Return the [X, Y] coordinate for the center point of the cell that contains the specified text.  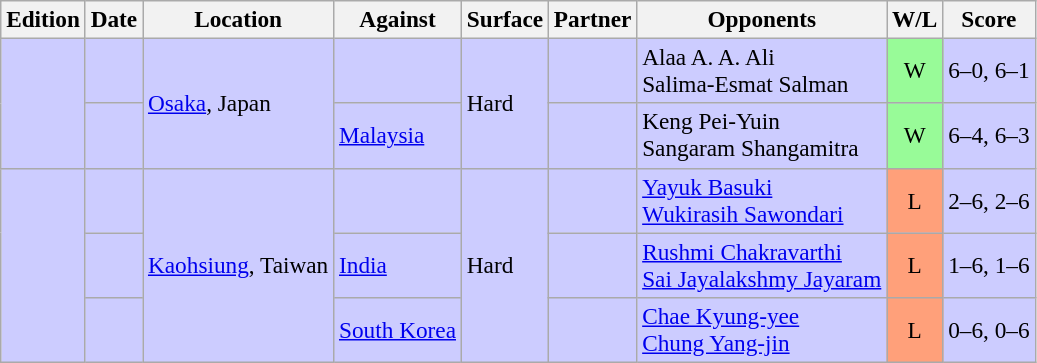
Partner [592, 19]
Date [114, 19]
6–0, 6–1 [989, 70]
Rushmi Chakravarthi Sai Jayalakshmy Jayaram [762, 264]
Chae Kyung-yee Chung Yang-jin [762, 330]
6–4, 6–3 [989, 136]
Yayuk Basuki Wukirasih Sawondari [762, 200]
India [398, 264]
Keng Pei-Yuin Sangaram Shangamitra [762, 136]
Opponents [762, 19]
Score [989, 19]
Osaka, Japan [238, 103]
Kaohsiung, Taiwan [238, 265]
South Korea [398, 330]
Alaa A. A. Ali Salima-Esmat Salman [762, 70]
Against [398, 19]
2–6, 2–6 [989, 200]
1–6, 1–6 [989, 264]
Edition [44, 19]
Malaysia [398, 136]
W/L [915, 19]
0–6, 0–6 [989, 330]
Location [238, 19]
Surface [504, 19]
